For the text-containing cell, return its midpoint in (X, Y) coordinate format. 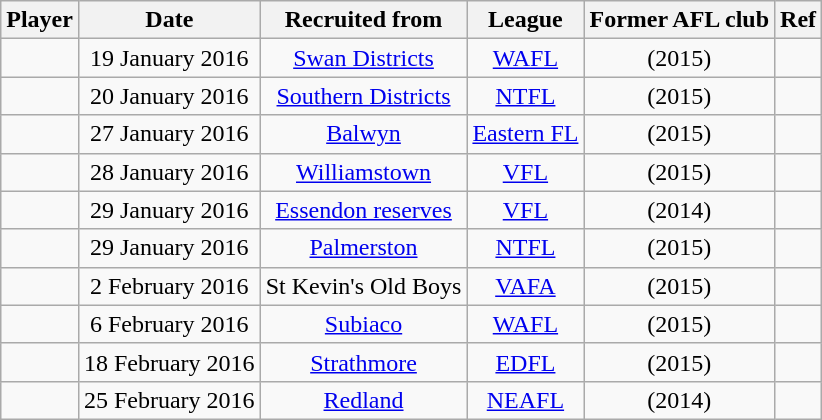
Former AFL club (680, 20)
EDFL (526, 362)
25 February 2016 (169, 400)
Redland (364, 400)
Southern Districts (364, 96)
St Kevin's Old Boys (364, 286)
2 February 2016 (169, 286)
League (526, 20)
Swan Districts (364, 58)
NEAFL (526, 400)
28 January 2016 (169, 172)
VAFA (526, 286)
Ref (798, 20)
20 January 2016 (169, 96)
Subiaco (364, 324)
27 January 2016 (169, 134)
Recruited from (364, 20)
Strathmore (364, 362)
Williamstown (364, 172)
19 January 2016 (169, 58)
Player (40, 20)
18 February 2016 (169, 362)
Essendon reserves (364, 210)
Eastern FL (526, 134)
Balwyn (364, 134)
Date (169, 20)
6 February 2016 (169, 324)
Palmerston (364, 248)
